Capture the cell that displays the provided text and extract its [X, Y] central coordinate. 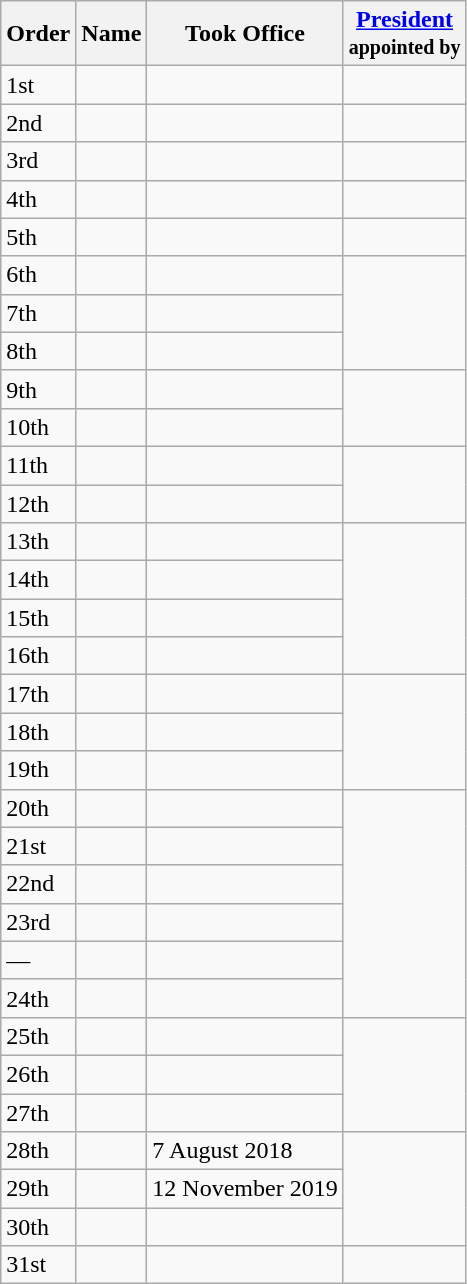
5th [38, 237]
Took Office [245, 34]
19th [38, 770]
29th [38, 1189]
4th [38, 199]
Order [38, 34]
25th [38, 1036]
14th [38, 580]
— [38, 960]
16th [38, 656]
2nd [38, 123]
8th [38, 351]
1st [38, 85]
12th [38, 503]
26th [38, 1074]
27th [38, 1113]
17th [38, 694]
10th [38, 427]
24th [38, 998]
9th [38, 389]
Name [112, 34]
21st [38, 846]
Presidentappointed by [404, 34]
7 August 2018 [245, 1151]
7th [38, 313]
31st [38, 1265]
18th [38, 732]
11th [38, 465]
30th [38, 1227]
3rd [38, 161]
15th [38, 618]
12 November 2019 [245, 1189]
6th [38, 275]
23rd [38, 922]
13th [38, 542]
22nd [38, 884]
20th [38, 808]
28th [38, 1151]
